Output the [X, Y] coordinate of the center of the cell containing the given text.  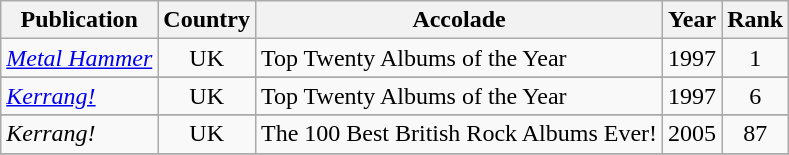
1 [756, 58]
Year [692, 20]
Publication [80, 20]
Accolade [460, 20]
Country [207, 20]
Metal Hammer [80, 58]
87 [756, 134]
The 100 Best British Rock Albums Ever! [460, 134]
Rank [756, 20]
6 [756, 96]
2005 [692, 134]
